For the text-containing cell, return its midpoint in [x, y] coordinate format. 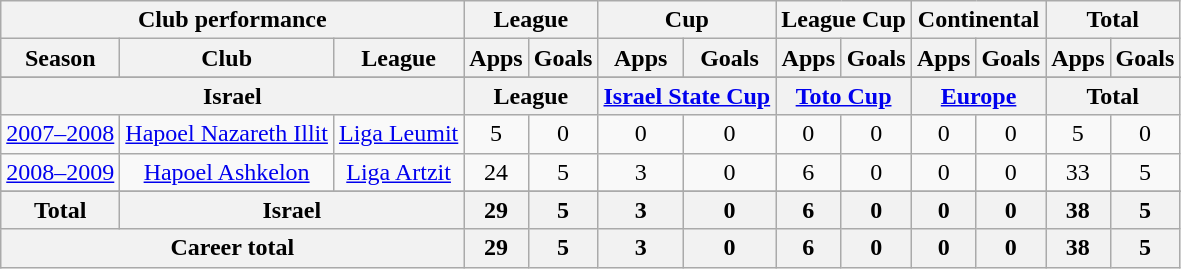
33 [1078, 172]
2007–2008 [60, 134]
Hapoel Ashkelon [227, 172]
24 [496, 172]
Toto Cup [844, 96]
Career total [232, 248]
Season [60, 58]
Liga Leumit [398, 134]
Liga Artzit [398, 172]
League Cup [844, 20]
Israel State Cup [687, 96]
Cup [687, 20]
Hapoel Nazareth Illit [227, 134]
Europe [978, 96]
Continental [978, 20]
Club [227, 58]
2008–2009 [60, 172]
Club performance [232, 20]
